Determine the (x, y) coordinate at the center of the cell enclosing the given text.  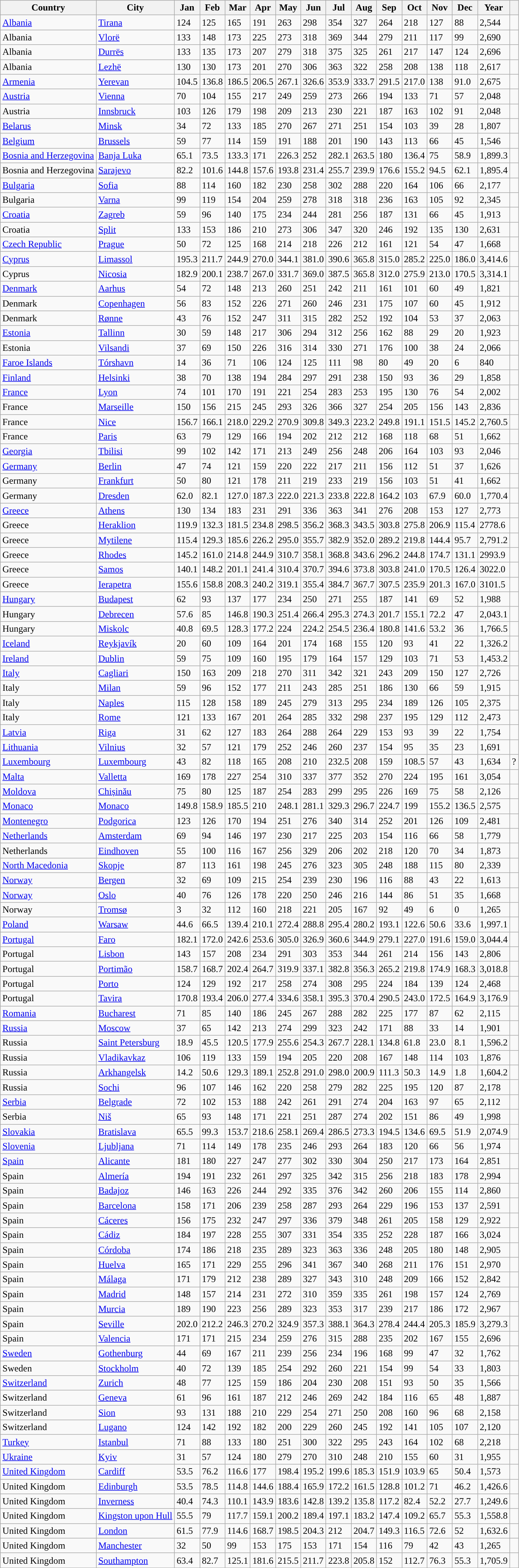
1,326.2 (494, 643)
263 (288, 23)
2,115 (494, 1013)
2,905 (494, 1250)
182.9 (187, 274)
116.6 (238, 1472)
Podgorica (135, 821)
2,967 (494, 1309)
384.7 (338, 584)
286.5 (338, 1132)
236.4 (364, 629)
May (288, 8)
18.9 (187, 1043)
320 (364, 230)
1,754 (494, 732)
Prague (135, 244)
14.2 (187, 1072)
159.0 (465, 939)
267.0 (263, 274)
172.0 (213, 939)
67.9 (439, 496)
174.7 (439, 555)
182.1 (187, 939)
Minsk (135, 126)
Huelva (135, 1265)
310.4 (288, 570)
315.0 (389, 259)
40.4 (187, 1501)
Cáceres (135, 1220)
161.5 (364, 1486)
222.0 (288, 496)
97 (439, 1102)
Slovakia (48, 1132)
2,043.1 (494, 614)
51.9 (465, 1132)
319.1 (288, 584)
186.5 (238, 82)
201.7 (389, 614)
395.3 (338, 998)
1,632.6 (494, 1531)
1,573 (494, 1472)
2,046 (494, 451)
134.8 (389, 1043)
Mar (238, 8)
148.2 (213, 570)
61.5 (187, 1531)
1,566 (494, 1383)
1,915 (494, 688)
Mytilene (135, 540)
273.3 (364, 1132)
274.3 (364, 614)
1,901 (494, 1028)
94.5 (439, 170)
Belarus (48, 126)
204.3 (314, 1531)
2,806 (494, 954)
296.2 (389, 555)
141.6 (415, 629)
Niš (135, 1117)
1,974 (494, 1146)
Inverness (135, 1501)
125.1 (238, 1560)
Athens (135, 510)
360.6 (338, 939)
296 (288, 1265)
Copenhagen (135, 303)
190.3 (263, 614)
2,063 (494, 318)
136.4 (415, 155)
298.0 (338, 1072)
172.2 (338, 1486)
1,453.2 (494, 659)
203 (364, 836)
42 (439, 1545)
228.1 (364, 1043)
193.8 (288, 170)
2,177 (494, 185)
2,631 (494, 230)
1,626 (494, 466)
Ukraine (48, 1457)
110.1 (238, 1501)
275.8 (415, 525)
212.2 (213, 1324)
Málaga (135, 1279)
265.2 (389, 969)
183.6 (288, 1501)
288.8 (314, 925)
Vilnius (135, 747)
185.5 (238, 806)
289.2 (389, 540)
186.0 (465, 259)
382.8 (338, 969)
185.6 (238, 540)
1,912 (494, 303)
170.8 (187, 998)
2,591 (494, 1206)
23.0 (439, 1043)
343.5 (364, 525)
3101.5 (494, 584)
Barcelona (135, 1206)
223 (238, 1309)
Brussels (135, 141)
253 (364, 392)
379 (338, 1220)
357.3 (314, 1324)
367 (338, 1265)
Lithuania (48, 747)
200 (288, 1427)
Montenegro (48, 821)
227.0 (415, 939)
232.5 (338, 762)
278 (314, 200)
2,575 (494, 806)
82.7 (213, 1560)
267.7 (338, 1043)
134 (213, 510)
3022.0 (494, 570)
134.6 (415, 1132)
244.8 (415, 555)
226.2 (263, 540)
Sarajevo (135, 170)
Innsbruck (135, 111)
136.5 (465, 806)
3,018.8 (494, 969)
161.0 (213, 555)
222 (314, 466)
200.2 (288, 1516)
Vilsandi (135, 348)
63.4 (187, 1560)
304 (364, 1161)
24 (465, 348)
240.2 (263, 584)
North Macedonia (48, 865)
1,887 (494, 1398)
252.8 (288, 1072)
181.6 (263, 1560)
176.6 (389, 170)
144.8 (238, 170)
185.3 (364, 1472)
28 (465, 126)
133.3 (238, 155)
Córdoba (135, 1250)
1,596.2 (494, 1043)
Valletta (135, 777)
77.9 (213, 1531)
Rome (135, 718)
255.7 (338, 170)
172.5 (439, 998)
298.5 (288, 525)
258.1 (288, 1132)
167.0 (465, 584)
224.2 (314, 629)
103.9 (415, 1472)
Southampton (135, 1560)
324.9 (288, 1324)
40.8 (187, 629)
Stockholm (135, 1368)
Dec (465, 8)
1.8 (465, 1072)
270.2 (263, 1324)
187.3 (263, 496)
165.9 (314, 1486)
Turkey (48, 1442)
221.3 (314, 496)
1,998 (494, 1117)
217.0 (415, 82)
2,074.9 (494, 1132)
Nice (135, 422)
195.3 (187, 259)
352 (364, 777)
218.6 (263, 1132)
95.7 (465, 540)
183.2 (364, 1516)
1,988 (494, 599)
1,779 (494, 836)
Cardiff (135, 1472)
London (135, 1531)
202.4 (238, 969)
Nov (439, 8)
157.6 (263, 170)
158.7 (187, 969)
206.0 (238, 998)
72.2 (439, 614)
Sep (389, 8)
166.1 (213, 422)
337.1 (314, 969)
61.8 (415, 1043)
267.1 (288, 82)
368.3 (338, 525)
2,218 (494, 1442)
235.9 (415, 584)
Portimão (135, 969)
Tallinn (135, 333)
2,481 (494, 821)
2778.6 (494, 525)
337 (314, 777)
194.5 (389, 1132)
46.2 (465, 1486)
Dresden (135, 496)
117.7 (238, 1516)
Latvia (48, 732)
Cagliari (135, 673)
191.1 (415, 422)
2,158 (494, 1413)
305 (364, 865)
Warsaw (135, 925)
Sion (135, 1413)
164.9 (465, 998)
3,279.3 (494, 1324)
3,054 (494, 777)
218.0 (238, 422)
Lezhë (135, 67)
215.5 (288, 1560)
1,634 (494, 762)
? (514, 762)
Belgium (48, 141)
Faroe Islands (48, 362)
156.7 (187, 422)
74.3 (213, 1501)
174.9 (439, 969)
278.4 (389, 1324)
Vlorë (135, 37)
255.6 (288, 1043)
Limassol (135, 259)
390.6 (338, 259)
369.0 (314, 274)
208.3 (238, 584)
61 (187, 1398)
1,913 (494, 215)
277.4 (263, 998)
1,762 (494, 1353)
1,803 (494, 1368)
151.9 (389, 1472)
Valencia (135, 1338)
1,997.1 (494, 925)
2,675 (494, 82)
377 (338, 777)
223.8 (338, 1560)
319.9 (288, 969)
53.2 (439, 629)
295.4 (338, 925)
244.4 (415, 1324)
55.5 (187, 1516)
1,249.6 (494, 1501)
147.4 (389, 1516)
44.6 (187, 925)
Romania (48, 1013)
353.9 (338, 82)
Georgia (48, 451)
349.3 (338, 422)
Aug (364, 8)
180.8 (389, 629)
159.1 (263, 1516)
1,613 (494, 880)
131.1 (465, 555)
229.2 (263, 422)
149.8 (187, 806)
127.0 (238, 496)
Iceland (48, 643)
Bratislava (135, 1132)
164.2 (389, 496)
63 (187, 437)
300 (314, 1442)
253.6 (263, 939)
139.2 (338, 1501)
2,791.2 (494, 540)
Apr (263, 8)
144 (389, 895)
308 (338, 984)
2,126 (494, 791)
2,842 (494, 1279)
Istanbul (135, 1442)
368.8 (338, 555)
266 (364, 96)
Feb (213, 8)
204.7 (364, 1531)
355.7 (314, 540)
Jul (338, 8)
Jun (314, 8)
312.0 (389, 274)
246.3 (238, 1324)
189.4 (314, 1516)
Tórshavn (135, 362)
344.1 (288, 259)
82.2 (187, 170)
233.8 (338, 496)
23 (465, 747)
1,604.2 (494, 1072)
Varna (135, 200)
108.5 (415, 762)
Skopje (135, 865)
50.3 (415, 1072)
3,176.9 (494, 998)
1,955 (494, 1457)
367.7 (364, 584)
144.6 (263, 1486)
Yerevan (135, 82)
153.7 (238, 1132)
Chișinău (135, 791)
Tromsø (135, 910)
2,617 (494, 67)
2,375 (494, 703)
Milan (135, 688)
201.3 (439, 584)
1,426.6 (494, 1486)
291.0 (314, 1072)
126.4 (465, 570)
Edinburgh (135, 1486)
76.2 (213, 1472)
Alicante (135, 1161)
65.5 (187, 1132)
359 (338, 1294)
387.5 (338, 274)
312 (338, 333)
2,544 (494, 23)
332 (338, 718)
123 (187, 821)
313 (338, 703)
117.2 (389, 1501)
33.6 (465, 925)
99.3 (213, 1132)
269.4 (314, 1132)
Slovenia (48, 1146)
112.7 (415, 1560)
243.0 (415, 998)
295.0 (288, 540)
2,120 (494, 1427)
281 (338, 215)
381.0 (314, 259)
Seville (135, 1324)
356.3 (364, 969)
Cádiz (135, 1235)
Bergen (135, 880)
264.7 (263, 969)
3 (187, 910)
200.1 (213, 274)
1,858 (494, 377)
1,923 (494, 333)
207 (263, 52)
2,468 (494, 984)
290.5 (389, 998)
2993.9 (494, 555)
14.9 (439, 1072)
275.9 (415, 274)
3,044.4 (494, 939)
Budapest (135, 599)
120.5 (238, 1043)
1,876 (494, 1058)
1,546 (494, 141)
95 (415, 747)
149 (238, 1146)
202.0 (187, 1324)
329 (314, 850)
279.1 (389, 939)
331.7 (288, 274)
Amsterdam (135, 836)
52.2 (439, 1501)
Miskolc (135, 629)
Gothenburg (135, 1353)
Arkhangelsk (135, 1072)
62.0 (187, 496)
114.6 (238, 1531)
1,558.8 (494, 1516)
Lisbon (135, 954)
2,994 (494, 1176)
Oslo (135, 895)
195.2 (314, 1472)
185.9 (465, 1324)
27.7 (465, 1501)
347 (338, 230)
303 (314, 954)
225.0 (439, 259)
2,836 (494, 407)
146.8 (238, 614)
200.9 (364, 1072)
Frankfurt (135, 481)
135.8 (364, 1501)
Ljubljana (135, 1146)
2,066 (494, 348)
296.7 (364, 806)
281.1 (314, 806)
128.8 (389, 1486)
Zurich (135, 1383)
Vladikavkaz (135, 1058)
73.5 (213, 155)
356.2 (314, 525)
158.8 (213, 584)
291.5 (389, 82)
76.3 (439, 1560)
2,002 (494, 392)
Sochi (135, 1087)
181 (187, 1161)
1,873 (494, 850)
147 (439, 52)
140.1 (187, 570)
295.3 (338, 614)
355.4 (314, 584)
198.5 (288, 1531)
Aarhus (135, 289)
316 (288, 348)
326.6 (314, 82)
317 (364, 1309)
214.8 (238, 555)
Bucharest (135, 1013)
143.9 (263, 1501)
216 (364, 895)
Poland (48, 925)
205.8 (364, 1560)
Berlin (135, 466)
307 (288, 1235)
233 (338, 481)
329.3 (338, 806)
1,705.9 (494, 1560)
222.8 (364, 496)
272 (288, 1294)
Naples (135, 703)
Helsinki (135, 377)
Armenia (48, 82)
241.4 (263, 570)
Rhodes (135, 555)
226.3 (288, 155)
249.8 (389, 422)
Vienna (135, 96)
373.8 (364, 570)
2,473 (494, 718)
375 (338, 52)
2,773 (494, 510)
Czech Republic (48, 244)
Ireland (48, 659)
111.3 (389, 1072)
238.7 (238, 274)
Kyiv (135, 1457)
Porto (135, 984)
144.4 (439, 540)
326.9 (314, 939)
Manchester (135, 1545)
270.9 (288, 422)
109.2 (415, 1516)
201.1 (238, 570)
Heraklion (135, 525)
Moldova (48, 791)
142.8 (314, 1501)
205.3 (439, 1324)
Debrecen (135, 614)
Malta (48, 777)
114.8 (238, 1486)
348 (364, 1220)
1,766.5 (494, 629)
307.5 (389, 584)
98 (364, 362)
272.4 (288, 925)
78.5 (213, 1486)
309.8 (314, 422)
198.4 (288, 1472)
151.5 (439, 422)
City (135, 8)
158.9 (213, 806)
270.0 (263, 259)
83 (213, 303)
242.6 (238, 939)
136.8 (213, 82)
294 (314, 333)
Reykjavík (135, 643)
55 (187, 850)
119.9 (187, 525)
248.1 (288, 806)
Riga (135, 732)
111 (338, 362)
101.6 (213, 170)
128.3 (238, 629)
82.1 (213, 496)
62.1 (465, 170)
2,922 (494, 1220)
2,970 (494, 1265)
168.3 (465, 969)
3,314.1 (494, 274)
344.9 (364, 939)
Paris (135, 437)
241.0 (415, 570)
Ierapetra (135, 584)
388.1 (338, 1324)
Rønne (135, 318)
206.9 (439, 525)
139.4 (238, 925)
2,860 (494, 1191)
333.7 (364, 82)
Madrid (135, 1294)
91.0 (465, 82)
177.2 (263, 629)
263.5 (364, 155)
234.8 (263, 525)
370.4 (364, 998)
3,024 (494, 1235)
Durrës (135, 52)
117 (439, 37)
Marseille (135, 407)
Lyon (135, 392)
269 (338, 1398)
Jan (187, 8)
193.4 (213, 998)
Eindhoven (135, 850)
254.5 (338, 629)
155.6 (187, 584)
Almería (135, 1176)
Dublin (135, 659)
128 (213, 703)
1,770.4 (494, 496)
66.5 (213, 925)
285.2 (415, 259)
Badajoz (135, 1191)
343.6 (364, 555)
Murcia (135, 1309)
369 (338, 37)
1,895.4 (494, 170)
Faro (135, 939)
224.7 (389, 806)
366 (338, 407)
191.6 (439, 939)
104.5 (187, 82)
364.3 (364, 1324)
213.0 (439, 274)
1,691 (494, 747)
2,760.5 (494, 422)
94 (213, 836)
199.6 (338, 1472)
2,851 (494, 1161)
343 (338, 1279)
193.1 (389, 925)
840 (494, 362)
239.9 (364, 170)
155.1 (415, 614)
382.9 (338, 540)
82 (213, 762)
91 (465, 111)
376 (338, 1191)
2,769 (494, 1294)
132.3 (213, 525)
Samos (135, 570)
72.6 (439, 1531)
149.3 (389, 1531)
236 (389, 200)
321 (364, 673)
251.4 (288, 614)
282.1 (338, 155)
Kingston upon Hull (135, 1516)
Saint Petersburg (135, 1043)
370.7 (314, 570)
206.5 (263, 82)
181.5 (238, 525)
310.7 (288, 555)
223.2 (364, 422)
82.4 (415, 1501)
122.6 (415, 925)
277 (288, 1161)
268 (389, 1265)
45.5 (213, 1043)
1,807 (494, 126)
Geneva (135, 1398)
280.2 (364, 925)
Oct (415, 8)
Year (494, 8)
65.1 (187, 155)
30 (187, 333)
0 (465, 910)
44 (187, 1353)
8.1 (465, 1043)
394.6 (338, 570)
2,178 (494, 1087)
2,345 (494, 200)
Banja Luka (135, 155)
334.6 (288, 998)
Country (48, 8)
2,690 (494, 37)
65.7 (439, 1516)
Tavira (135, 998)
305.0 (288, 939)
352.0 (364, 540)
1,821 (494, 289)
Sofia (135, 185)
101.2 (415, 1486)
189.1 (263, 1072)
172 (465, 1309)
177.9 (263, 1043)
210.1 (263, 925)
50.4 (465, 1472)
231.4 (314, 170)
284 (288, 377)
Moscow (135, 1028)
3,414.6 (494, 259)
58.9 (465, 155)
188.4 (288, 1486)
57.6 (187, 614)
326 (314, 407)
254.3 (314, 1043)
266.4 (314, 614)
60.0 (465, 496)
Belgrade (135, 1102)
199 (415, 806)
331 (314, 1235)
Zagreb (135, 215)
2,112 (494, 1102)
Finland (48, 377)
Nicosia (135, 274)
116.5 (415, 1531)
Lugano (135, 1427)
Tirana (135, 23)
Tbilisi (135, 451)
Split (135, 230)
1,899.3 (494, 155)
2,726 (494, 673)
2,339 (494, 865)
197.1 (338, 1516)
